Identify which cell holds the provided text, then report its (x, y) central coordinate. 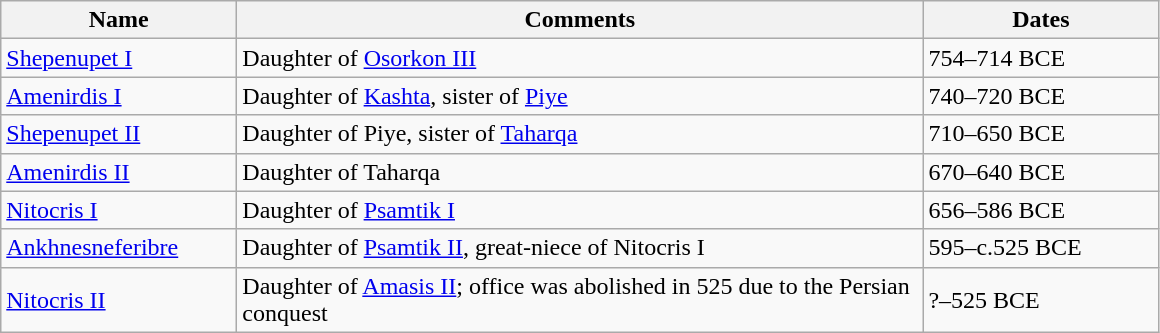
Comments (580, 20)
Amenirdis II (119, 172)
Nitocris II (119, 300)
Daughter of Piye, sister of Taharqa (580, 134)
670–640 BCE (1041, 172)
Daughter of Osorkon III (580, 58)
710–650 BCE (1041, 134)
?–525 BCE (1041, 300)
754–714 BCE (1041, 58)
Daughter of Kashta, sister of Piye (580, 96)
Daughter of Psamtik II, great-niece of Nitocris I (580, 248)
Daughter of Amasis II; office was abolished in 525 due to the Persian conquest (580, 300)
Shepenupet I (119, 58)
Amenirdis I (119, 96)
Daughter of Psamtik I (580, 210)
656–586 BCE (1041, 210)
740–720 BCE (1041, 96)
Ankhnesneferibre (119, 248)
Shepenupet II (119, 134)
595–c.525 BCE (1041, 248)
Dates (1041, 20)
Name (119, 20)
Daughter of Taharqa (580, 172)
Nitocris I (119, 210)
